Pinpoint the cell where the given text exists, returning its [X, Y] midpoint coordinate. 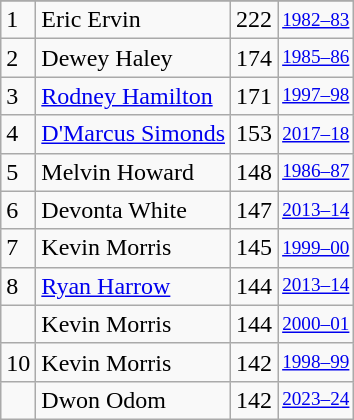
174 [254, 58]
Dewey Haley [134, 58]
147 [254, 210]
Ryan Harrow [134, 286]
D'Marcus Simonds [134, 134]
2023–24 [316, 400]
2017–18 [316, 134]
Rodney Hamilton [134, 96]
Eric Ervin [134, 20]
1998–99 [316, 362]
6 [18, 210]
7 [18, 248]
Melvin Howard [134, 172]
1982–83 [316, 20]
5 [18, 172]
1999–00 [316, 248]
4 [18, 134]
8 [18, 286]
3 [18, 96]
222 [254, 20]
1 [18, 20]
1986–87 [316, 172]
1997–98 [316, 96]
153 [254, 134]
2 [18, 58]
Dwon Odom [134, 400]
2000–01 [316, 324]
148 [254, 172]
Devonta White [134, 210]
1985–86 [316, 58]
10 [18, 362]
145 [254, 248]
171 [254, 96]
